Provide the [X, Y] coordinate of the cell's center where the given text is located.  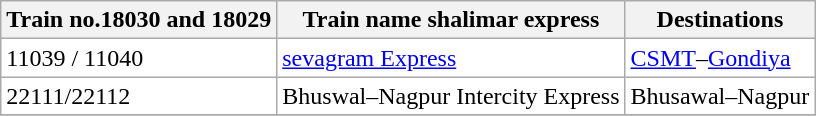
Train name shalimar express [451, 20]
sevagram Express [451, 58]
11039 / 11040 [139, 58]
Train no.18030 and 18029 [139, 20]
22111/22112 [139, 96]
Bhuswal–Nagpur Intercity Express [451, 96]
Destinations [720, 20]
CSMT–Gondiya [720, 58]
Bhusawal–Nagpur [720, 96]
